Return (x, y) of the center of cell containing provided text 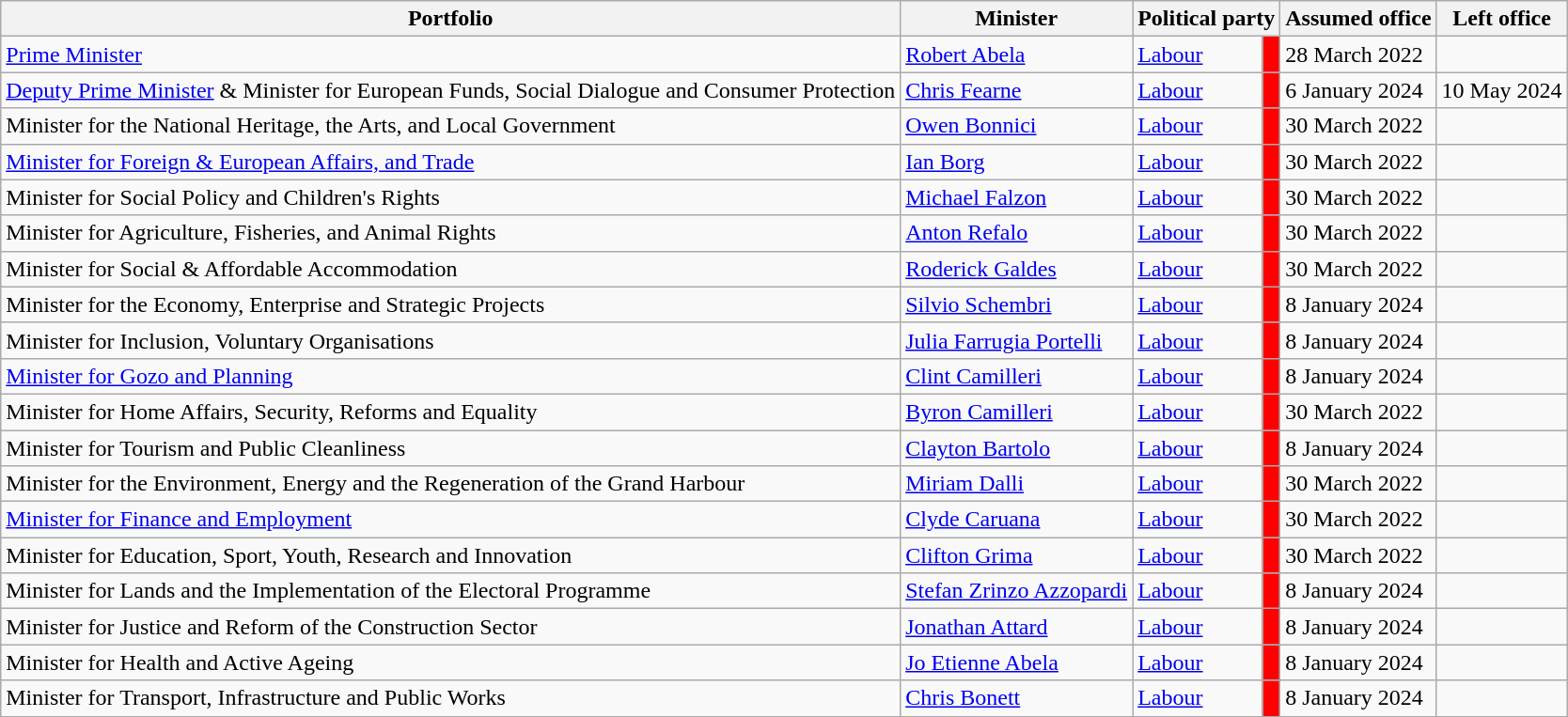
10 May 2024 (1502, 90)
Minister for Foreign & European Affairs, and Trade (451, 162)
Assumed office (1358, 19)
Chris Bonett (1017, 698)
Minister for the Environment, Energy and the Regeneration of the Grand Harbour (451, 484)
Clifton Grima (1017, 555)
Political party (1207, 19)
Minister for Social Policy and Children's Rights (451, 197)
Minister for Justice and Reform of the Construction Sector (451, 627)
Portfolio (451, 19)
Jonathan Attard (1017, 627)
Jo Etienne Abela (1017, 662)
Chris Fearne (1017, 90)
Minister for Home Affairs, Security, Reforms and Equality (451, 412)
Stefan Zrinzo Azzopardi (1017, 591)
Clint Camilleri (1017, 376)
Minister for the Economy, Enterprise and Strategic Projects (451, 304)
28 March 2022 (1358, 55)
Minister for Education, Sport, Youth, Research and Innovation (451, 555)
Minister for Health and Active Ageing (451, 662)
Ian Borg (1017, 162)
Owen Bonnici (1017, 126)
Deputy Prime Minister & Minister for European Funds, Social Dialogue and Consumer Protection (451, 90)
Byron Camilleri (1017, 412)
Minister for Agriculture, Fisheries, and Animal Rights (451, 233)
Robert Abela (1017, 55)
Minister for Tourism and Public Cleanliness (451, 448)
Anton Refalo (1017, 233)
6 January 2024 (1358, 90)
Prime Minister (451, 55)
Left office (1502, 19)
Minister for the National Heritage, the Arts, and Local Government (451, 126)
Minister for Finance and Employment (451, 520)
Minister for Lands and the Implementation of the Electoral Programme (451, 591)
Miriam Dalli (1017, 484)
Minister for Gozo and Planning (451, 376)
Minister (1017, 19)
Michael Falzon (1017, 197)
Silvio Schembri (1017, 304)
Clyde Caruana (1017, 520)
Clayton Bartolo (1017, 448)
Minister for Social & Affordable Accommodation (451, 269)
Minister for Transport, Infrastructure and Public Works (451, 698)
Minister for Inclusion, Voluntary Organisations (451, 340)
Roderick Galdes (1017, 269)
Julia Farrugia Portelli (1017, 340)
